Capture the cell that displays the provided text and extract its (x, y) central coordinate. 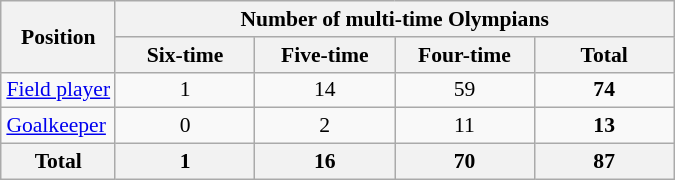
59 (465, 90)
70 (465, 162)
11 (465, 126)
Goalkeeper (58, 126)
14 (325, 90)
Six-time (185, 55)
Position (58, 36)
Five-time (325, 55)
Four-time (465, 55)
87 (604, 162)
13 (604, 126)
Number of multi-time Olympians (394, 19)
74 (604, 90)
2 (325, 126)
0 (185, 126)
16 (325, 162)
Field player (58, 90)
